Provide the (X, Y) coordinate of the cell's center where the given text is located.  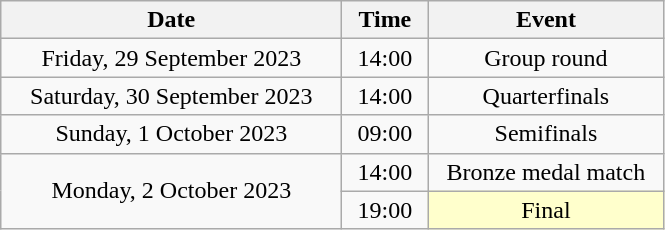
Group round (546, 58)
Bronze medal match (546, 172)
Semifinals (546, 134)
Monday, 2 October 2023 (172, 191)
Final (546, 210)
19:00 (385, 210)
Time (385, 20)
Date (172, 20)
09:00 (385, 134)
Event (546, 20)
Sunday, 1 October 2023 (172, 134)
Friday, 29 September 2023 (172, 58)
Quarterfinals (546, 96)
Saturday, 30 September 2023 (172, 96)
